Extract the [X, Y] coordinate from the center of the cell holding the provided text.  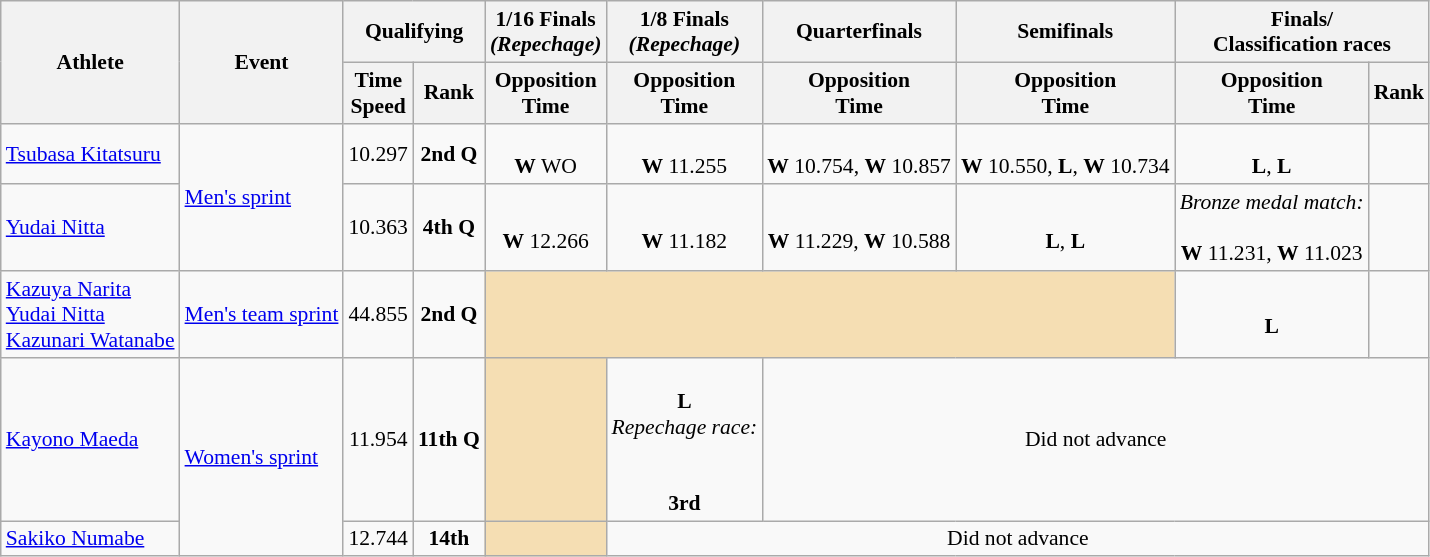
12.744 [378, 539]
10.363 [378, 228]
Women's sprint [262, 458]
W 11.255 [684, 154]
Tsubasa Kitatsuru [90, 154]
Quarterfinals [859, 32]
1/8 Finals(Repechage) [684, 32]
10.297 [378, 154]
44.855 [378, 314]
W 11.229, W 10.588 [859, 228]
W 10.754, W 10.857 [859, 154]
W 12.266 [546, 228]
W 10.550, L, W 10.734 [1066, 154]
14th [449, 539]
W WO [546, 154]
LRepechage race:3rd [684, 440]
W 11.182 [684, 228]
Athlete [90, 62]
Qualifying [414, 32]
Yudai Nitta [90, 228]
Finals/Classification races [1302, 32]
Semifinals [1066, 32]
Sakiko Numabe [90, 539]
Event [262, 62]
Men's sprint [262, 197]
Kayono Maeda [90, 440]
1/16 Finals(Repechage) [546, 32]
TimeSpeed [378, 92]
11th Q [449, 440]
Kazuya NaritaYudai NittaKazunari Watanabe [90, 314]
Men's team sprint [262, 314]
Bronze medal match:W 11.231, W 11.023 [1272, 228]
4th Q [449, 228]
L [1272, 314]
11.954 [378, 440]
